Identify which cell holds the provided text, then report its [x, y] central coordinate. 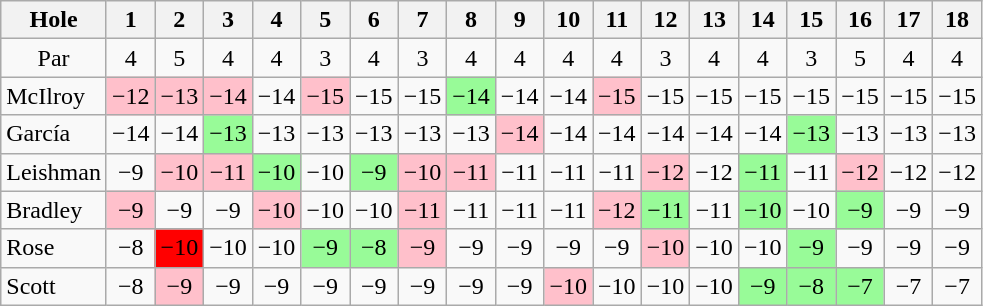
12 [666, 20]
7 [422, 20]
8 [472, 20]
Leishman [54, 172]
18 [958, 20]
11 [618, 20]
Scott [54, 286]
1 [130, 20]
13 [714, 20]
14 [762, 20]
6 [374, 20]
10 [568, 20]
15 [812, 20]
McIlroy [54, 96]
2 [180, 20]
17 [908, 20]
Hole [54, 20]
16 [860, 20]
Rose [54, 248]
García [54, 134]
Bradley [54, 210]
Par [54, 58]
9 [520, 20]
